Output the [X, Y] coordinate of the center of the cell containing the given text.  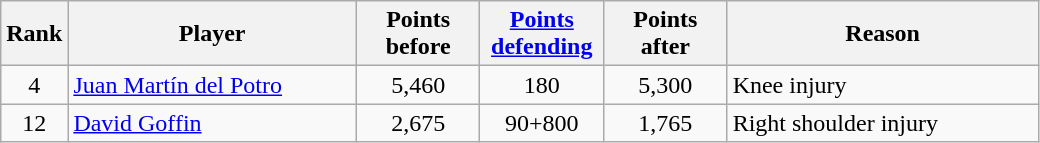
4 [34, 85]
12 [34, 123]
1,765 [666, 123]
2,675 [418, 123]
Knee injury [882, 85]
Juan Martín del Potro [212, 85]
Player [212, 34]
Rank [34, 34]
5,460 [418, 85]
5,300 [666, 85]
Reason [882, 34]
Points after [666, 34]
180 [542, 85]
Right shoulder injury [882, 123]
Points defending [542, 34]
90+800 [542, 123]
David Goffin [212, 123]
Points before [418, 34]
